Return the [x, y] coordinate for the center point of the cell that contains the specified text.  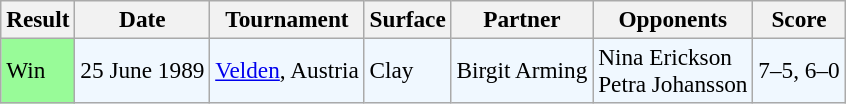
Nina Erickson Petra Johansson [673, 70]
Win [38, 70]
Opponents [673, 19]
Result [38, 19]
Partner [522, 19]
Date [142, 19]
Birgit Arming [522, 70]
Velden, Austria [287, 70]
Surface [408, 19]
25 June 1989 [142, 70]
7–5, 6–0 [799, 70]
Tournament [287, 19]
Score [799, 19]
Clay [408, 70]
